Pinpoint the cell where the given text exists, returning its [X, Y] midpoint coordinate. 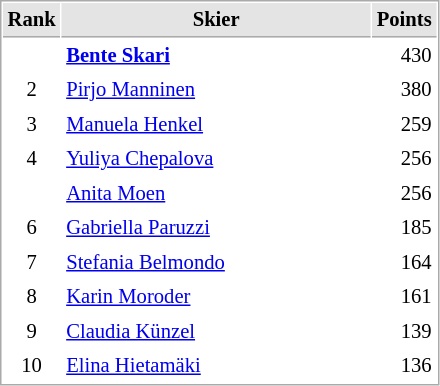
Stefania Belmondo [216, 262]
Points [404, 20]
10 [32, 366]
185 [404, 228]
Pirjo Manninen [216, 90]
Claudia Künzel [216, 332]
Elina Hietamäki [216, 366]
Gabriella Paruzzi [216, 228]
430 [404, 56]
3 [32, 124]
Rank [32, 20]
6 [32, 228]
9 [32, 332]
8 [32, 296]
7 [32, 262]
4 [32, 158]
Skier [216, 20]
Karin Moroder [216, 296]
161 [404, 296]
Bente Skari [216, 56]
2 [32, 90]
136 [404, 366]
Yuliya Chepalova [216, 158]
Manuela Henkel [216, 124]
259 [404, 124]
164 [404, 262]
139 [404, 332]
380 [404, 90]
Anita Moen [216, 194]
